Pinpoint the cell where the given text exists, returning its [x, y] midpoint coordinate. 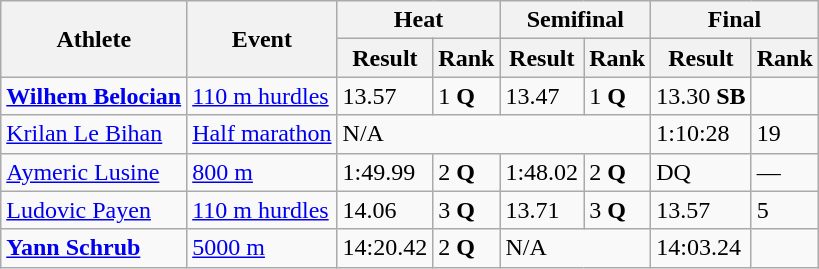
14.06 [385, 210]
13.30 SB [701, 96]
— [784, 172]
Semifinal [576, 20]
Krilan Le Bihan [94, 134]
1:49.99 [385, 172]
Half marathon [262, 134]
Aymeric Lusine [94, 172]
Wilhem Belocian [94, 96]
Athlete [94, 39]
1:48.02 [542, 172]
Final [735, 20]
1:10:28 [701, 134]
19 [784, 134]
5000 m [262, 248]
DQ [701, 172]
Heat [418, 20]
Yann Schrub [94, 248]
13.47 [542, 96]
5 [784, 210]
Event [262, 39]
14:03.24 [701, 248]
13.71 [542, 210]
Ludovic Payen [94, 210]
14:20.42 [385, 248]
800 m [262, 172]
